Provide the [x, y] coordinate of the cell's center where the given text is located.  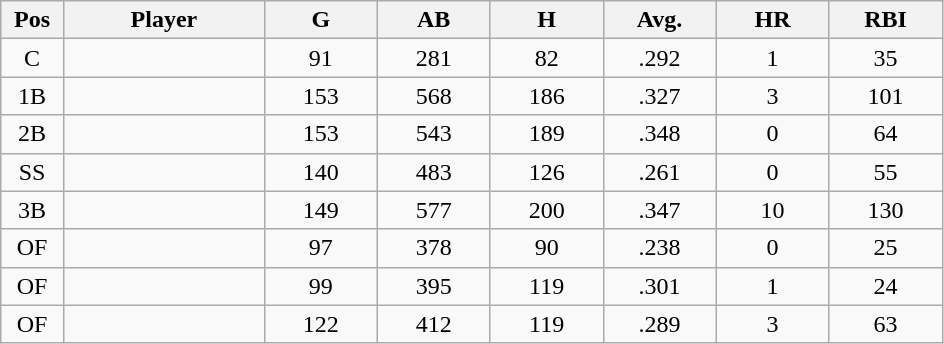
.292 [660, 58]
149 [320, 210]
Pos [32, 20]
1B [32, 96]
90 [546, 248]
189 [546, 134]
186 [546, 96]
SS [32, 172]
82 [546, 58]
HR [772, 20]
64 [886, 134]
10 [772, 210]
99 [320, 286]
97 [320, 248]
24 [886, 286]
55 [886, 172]
Avg. [660, 20]
200 [546, 210]
Player [164, 20]
126 [546, 172]
AB [434, 20]
G [320, 20]
25 [886, 248]
101 [886, 96]
483 [434, 172]
C [32, 58]
.238 [660, 248]
.348 [660, 134]
568 [434, 96]
RBI [886, 20]
577 [434, 210]
2B [32, 134]
.301 [660, 286]
3B [32, 210]
395 [434, 286]
35 [886, 58]
63 [886, 324]
543 [434, 134]
140 [320, 172]
412 [434, 324]
130 [886, 210]
91 [320, 58]
.327 [660, 96]
.261 [660, 172]
.347 [660, 210]
122 [320, 324]
H [546, 20]
.289 [660, 324]
281 [434, 58]
378 [434, 248]
